Search for the cell housing the specified text and yield its [x, y] center coordinate. 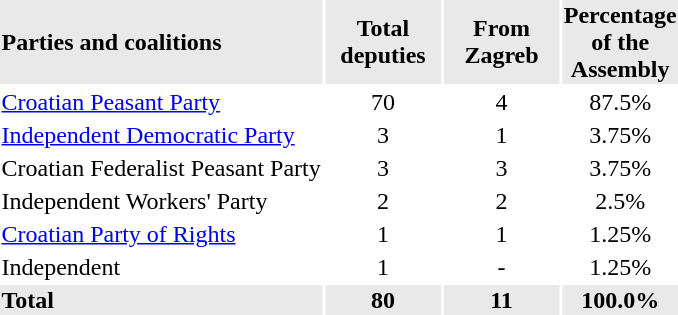
- [502, 267]
Independent [161, 267]
From Zagreb [502, 42]
Parties and coalitions [161, 42]
Independent Democratic Party [161, 135]
Independent Workers' Party [161, 201]
80 [383, 300]
11 [502, 300]
Total [161, 300]
70 [383, 102]
Percentage of the Assembly [620, 42]
2.5% [620, 201]
87.5% [620, 102]
Croatian Peasant Party [161, 102]
Croatian Party of Rights [161, 234]
Croatian Federalist Peasant Party [161, 168]
Total deputies [383, 42]
100.0% [620, 300]
4 [502, 102]
